From the cell containing the given text, extract its center point as (X, Y) coordinate. 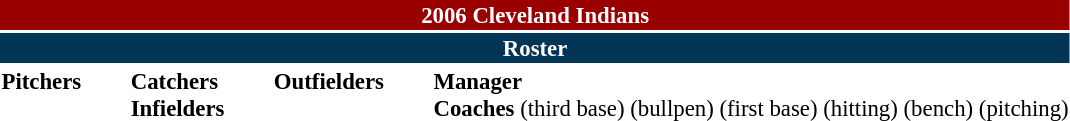
2006 Cleveland Indians (535, 15)
Roster (535, 48)
